Return the (X, Y) coordinate for the center point of the cell that contains the specified text.  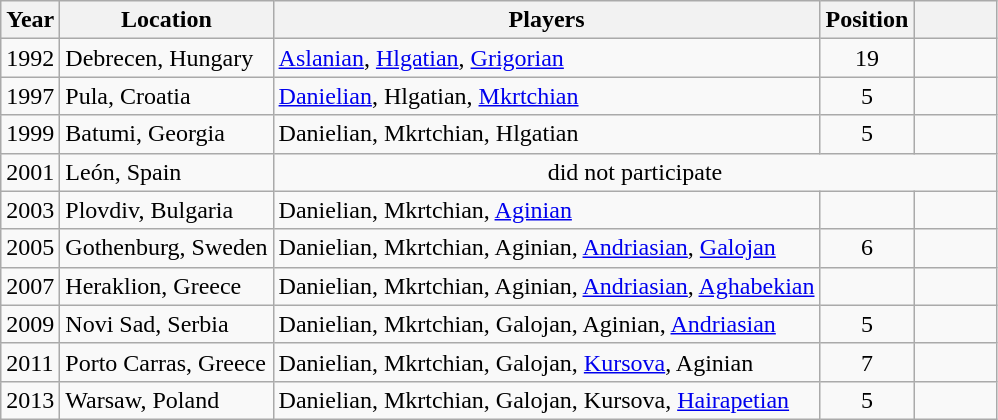
Debrecen, Hungary (166, 58)
did not participate (635, 172)
Danielian, Mkrtchian, Aginian (546, 210)
Danielian, Mkrtchian, Aginian, Andriasian, Aghabekian (546, 286)
1999 (30, 134)
Pula, Croatia (166, 96)
Heraklion, Greece (166, 286)
Warsaw, Poland (166, 400)
2009 (30, 324)
2011 (30, 362)
Aslanian, Hlgatian, Grigorian (546, 58)
Danielian, Mkrtchian, Aginian, Andriasian, Galojan (546, 248)
1992 (30, 58)
2001 (30, 172)
Batumi, Georgia (166, 134)
Gothenburg, Sweden (166, 248)
Year (30, 20)
Danielian, Mkrtchian, Hlgatian (546, 134)
León, Spain (166, 172)
2013 (30, 400)
2003 (30, 210)
Novi Sad, Serbia (166, 324)
Danielian, Mkrtchian, Galojan, Kursova, Hairapetian (546, 400)
6 (867, 248)
Danielian, Mkrtchian, Galojan, Aginian, Andriasian (546, 324)
Porto Carras, Greece (166, 362)
2005 (30, 248)
Position (867, 20)
Location (166, 20)
Players (546, 20)
2007 (30, 286)
19 (867, 58)
Plovdiv, Bulgaria (166, 210)
Danielian, Mkrtchian, Galojan, Kursova, Aginian (546, 362)
1997 (30, 96)
7 (867, 362)
Danielian, Hlgatian, Mkrtchian (546, 96)
